Detect which cell encompasses the target text, then output its [x, y] center coordinate. 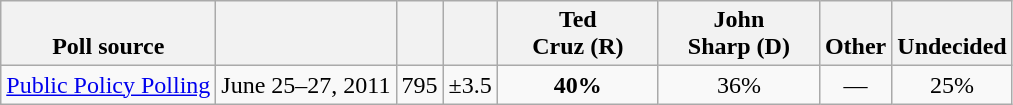
Other [855, 34]
795 [420, 85]
JohnSharp (D) [738, 34]
Undecided [952, 34]
TedCruz (R) [578, 34]
Poll source [108, 34]
±3.5 [470, 85]
June 25–27, 2011 [306, 85]
Public Policy Polling [108, 85]
40% [578, 85]
36% [738, 85]
— [855, 85]
25% [952, 85]
